For the text-containing cell, return its midpoint in (x, y) coordinate format. 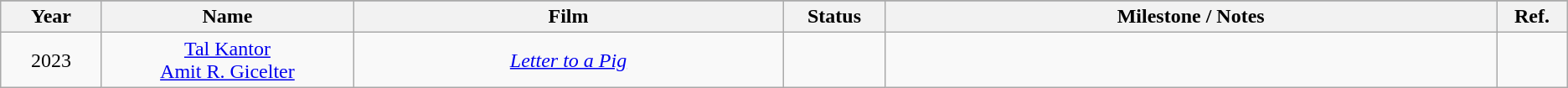
Film (569, 17)
2023 (51, 60)
Letter to a Pig (569, 60)
Name (227, 17)
Ref. (1533, 17)
Status (834, 17)
Year (51, 17)
Milestone / Notes (1191, 17)
Tal KantorAmit R. Gicelter (227, 60)
